Return (x, y) of the center of cell containing provided text 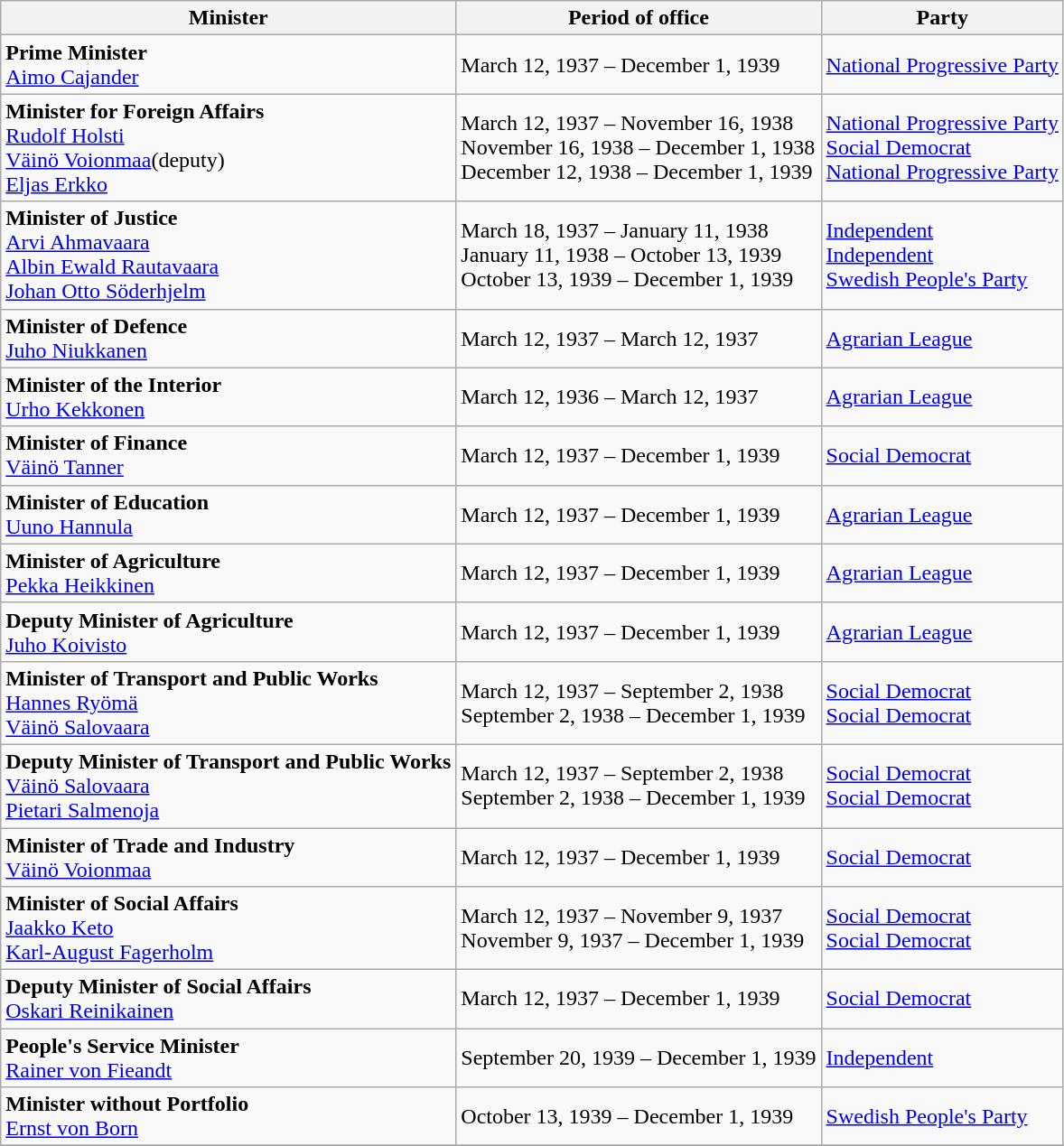
Independent IndependentSwedish People's Party (942, 255)
Minister of Trade and IndustryVäinö Voionmaa (229, 856)
Minister without PortfolioErnst von Born (229, 1116)
Minister of JusticeArvi AhmavaaraAlbin Ewald RautavaaraJohan Otto Söderhjelm (229, 255)
Minister of EducationUuno Hannula (229, 515)
Minister for Foreign Affairs Rudolf HolstiVäinö Voionmaa(deputy)Eljas Erkko (229, 148)
Minister of Social AffairsJaakko KetoKarl-August Fagerholm (229, 928)
Minister of FinanceVäinö Tanner (229, 455)
Minister of Transport and Public WorksHannes RyömäVäinö Salovaara (229, 703)
Period of office (639, 18)
Prime MinisterAimo Cajander (229, 65)
Minister of the InteriorUrho Kekkonen (229, 397)
Minister (229, 18)
Party (942, 18)
Swedish People's Party (942, 1116)
March 12, 1937 – November 9, 1937November 9, 1937 – December 1, 1939 (639, 928)
September 20, 1939 – December 1, 1939 (639, 1058)
Deputy Minister of Transport and Public WorksVäinö SalovaaraPietari Salmenoja (229, 786)
Deputy Minister of Social AffairsOskari Reinikainen (229, 999)
Minister of AgriculturePekka Heikkinen (229, 573)
Deputy Minister of AgricultureJuho Koivisto (229, 632)
March 12, 1937 – November 16, 1938November 16, 1938 – December 1, 1938December 12, 1938 – December 1, 1939 (639, 148)
October 13, 1939 – December 1, 1939 (639, 1116)
National Progressive Party (942, 65)
Independent (942, 1058)
Minister of DefenceJuho Niukkanen (229, 338)
People's Service MinisterRainer von Fieandt (229, 1058)
March 18, 1937 – January 11, 1938January 11, 1938 – October 13, 1939October 13, 1939 – December 1, 1939 (639, 255)
National Progressive PartySocial DemocratNational Progressive Party (942, 148)
March 12, 1937 – March 12, 1937 (639, 338)
March 12, 1936 – March 12, 1937 (639, 397)
